Search for the cell housing the specified text and yield its [x, y] center coordinate. 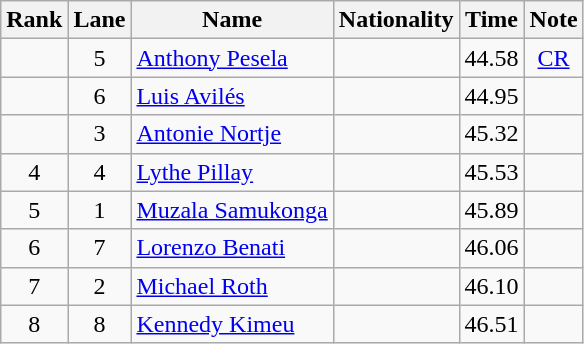
Antonie Nortje [232, 134]
Luis Avilés [232, 96]
CR [554, 58]
2 [100, 286]
45.32 [492, 134]
Lorenzo Benati [232, 248]
3 [100, 134]
Muzala Samukonga [232, 210]
46.51 [492, 324]
Name [232, 20]
44.95 [492, 96]
Rank [34, 20]
Anthony Pesela [232, 58]
Lane [100, 20]
Lythe Pillay [232, 172]
46.10 [492, 286]
44.58 [492, 58]
46.06 [492, 248]
45.89 [492, 210]
Note [554, 20]
Time [492, 20]
Nationality [396, 20]
45.53 [492, 172]
Michael Roth [232, 286]
Kennedy Kimeu [232, 324]
1 [100, 210]
